From the cell containing the given text, extract its center point as [X, Y] coordinate. 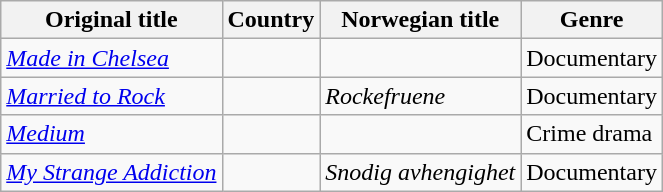
Snodig avhengighet [420, 172]
Crime drama [592, 134]
Married to Rock [112, 96]
Genre [592, 20]
Norwegian title [420, 20]
Medium [112, 134]
Original title [112, 20]
My Strange Addiction [112, 172]
Rockefruene [420, 96]
Made in Chelsea [112, 58]
Country [271, 20]
